Extract the (X, Y) coordinate from the center of the cell holding the provided text.  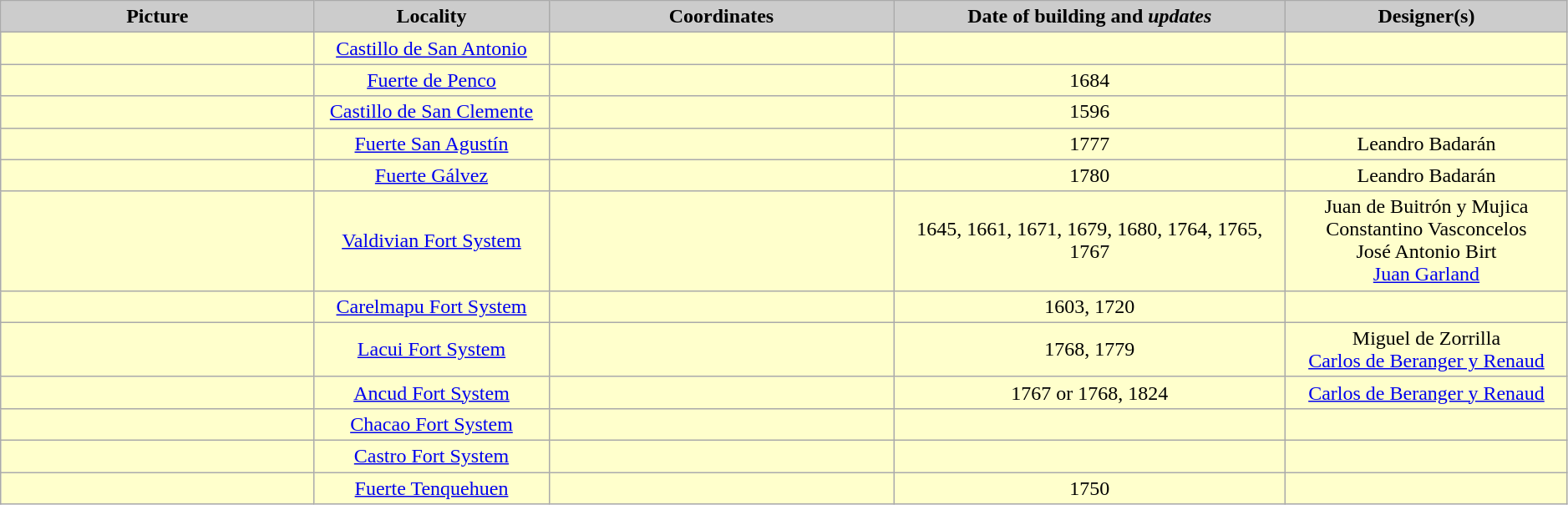
Castillo de San Antonio (431, 48)
Carelmapu Fort System (431, 306)
Ancud Fort System (431, 392)
1768, 1779 (1089, 349)
Fuerte Gálvez (431, 175)
Valdivian Fort System (431, 240)
Castro Fort System (431, 456)
Coordinates (722, 17)
Lacui Fort System (431, 349)
1767 or 1768, 1824 (1089, 392)
Miguel de ZorrillaCarlos de Beranger y Renaud (1427, 349)
Carlos de Beranger y Renaud (1427, 392)
1684 (1089, 80)
Date of building and updates (1089, 17)
1603, 1720 (1089, 306)
Locality (431, 17)
Picture (157, 17)
Fuerte Tenquehuen (431, 488)
Castillo de San Clemente (431, 112)
1750 (1089, 488)
1645, 1661, 1671, 1679, 1680, 1764, 1765, 1767 (1089, 240)
Juan de Buitrón y MujicaConstantino VasconcelosJosé Antonio BirtJuan Garland (1427, 240)
Designer(s) (1427, 17)
1596 (1089, 112)
1777 (1089, 144)
Fuerte de Penco (431, 80)
1780 (1089, 175)
Chacao Fort System (431, 424)
Fuerte San Agustín (431, 144)
